For the text-containing cell, return its midpoint in [x, y] coordinate format. 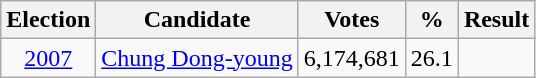
Election [48, 20]
Result [496, 20]
Votes [352, 20]
26.1 [432, 58]
6,174,681 [352, 58]
2007 [48, 58]
Chung Dong-young [197, 58]
% [432, 20]
Candidate [197, 20]
